For the text-containing cell, return its midpoint in [X, Y] coordinate format. 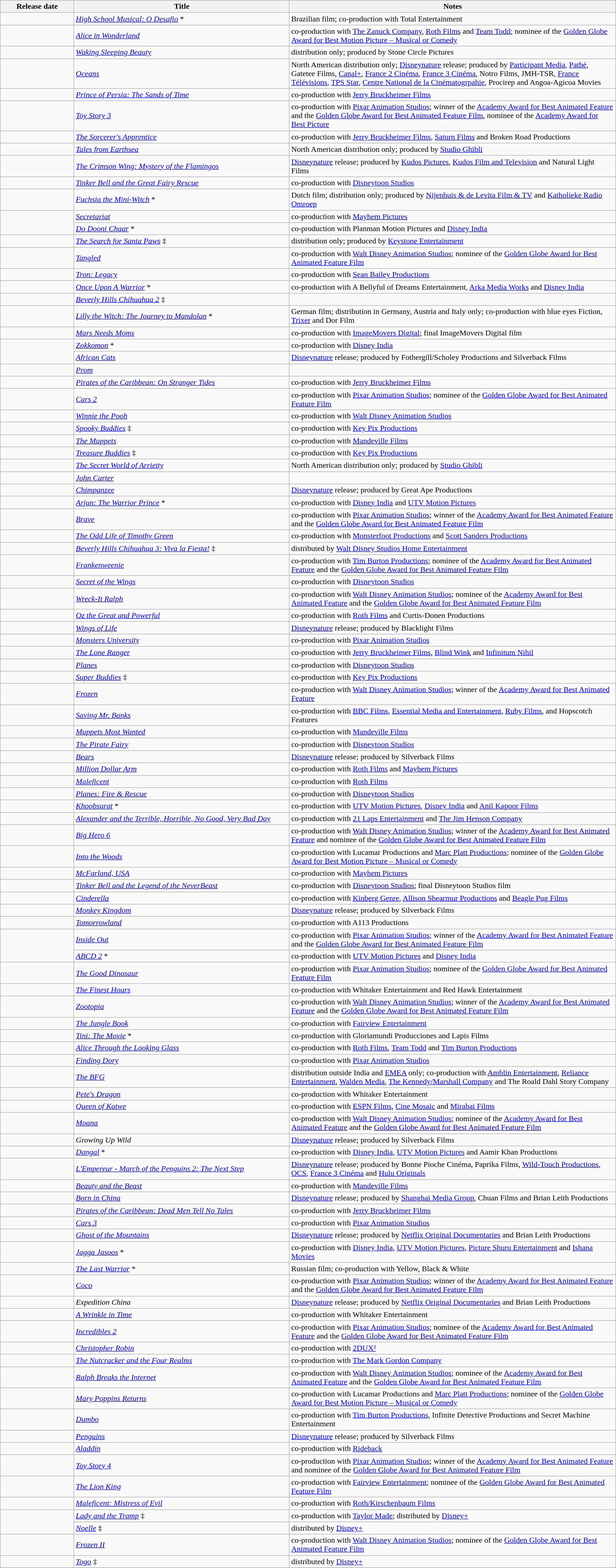
The Search for Santa Paws ‡ [182, 241]
The Last Warrior * [182, 1269]
Oceans [182, 73]
co-production with ESPN Films, Cine Mosaic and Mirabai Films [453, 1106]
Brazilian film; co-production with Total Entertainment [453, 19]
John Carter [182, 478]
Tini: The Movie * [182, 1036]
Into the Woods [182, 856]
Wings of Life [182, 628]
co-production with Jerry Bruckheimer Films, Saturn Films and Broken Road Productions [453, 137]
Disneynature release; produced by Kudos Pictures, Kudos Film and Television and Natural Light Films [453, 166]
Dangal * [182, 1152]
Title [182, 7]
The Nutcracker and the Four Realms [182, 1360]
Fuchsia the Mini-Witch * [182, 200]
co-production with A Bellyful of Dreams Entertainment, Arka Media Works and Disney India [453, 287]
Born in China [182, 1198]
Alice Through the Looking Glass [182, 1048]
Pirates of the Caribbean: On Stranger Tides [182, 382]
Alice in Wonderland [182, 36]
Alexander and the Terrible, Horrible, No Good, Very Bad Day [182, 818]
Toy Story 4 [182, 1465]
Growing Up Wild [182, 1140]
Lilly the Witch: The Journey to Mandolan * [182, 316]
Dutch film; distribution only; produced by Nijenhuis & de Levita Film & TV and Katholieke Radio Omroep [453, 200]
co-production with Walt Disney Animation Studios [453, 416]
Do Dooni Chaar * [182, 229]
Release date [37, 7]
Penguins [182, 1436]
Secret of the Wings [182, 582]
Ralph Breaks the Internet [182, 1377]
Saving Mr. Banks [182, 715]
Tinker Bell and the Great Fairy Rescue [182, 183]
The Odd Life of Timothy Green [182, 536]
Super Buddies ‡ [182, 677]
co-production with Roth/Kirschenbaum Films [453, 1503]
Maleficent: Mistress of Evil [182, 1503]
co-production with Monsterfoot Productions and Scott Sanders Productions [453, 536]
co-production with Disney India, UTV Motion Pictures and Aamir Khan Productions [453, 1152]
Christopher Robin [182, 1348]
Cars 2 [182, 399]
Pete's Dragon [182, 1094]
Dumbo [182, 1420]
Coco [182, 1285]
Notes [453, 7]
Monsters University [182, 640]
Expedition China [182, 1302]
Frozen II [182, 1545]
Khoobsurat * [182, 806]
Muppets Most Wanted [182, 732]
The BFG [182, 1077]
Arjun: The Warrior Prince * [182, 503]
co-production with 21 Laps Entertainment and The Jim Henson Company [453, 818]
co-production with Gloriamundi Producciones and Lapis Films [453, 1036]
co-production with UTV Motion Pictures, Disney India and Anil Kapoor Films [453, 806]
Mars Needs Moms [182, 333]
Aladdin [182, 1449]
Tales from Earthsea [182, 149]
Winnie the Pooh [182, 416]
Frozen [182, 694]
Togo ‡ [182, 1561]
co-production with Fairview Entertainment; nominee of the Golden Globe Award for Best Animated Feature Film [453, 1487]
co-production with Whitaker Entertainment and Red Hawk Entertainment [453, 990]
co-production with The Mark Gordon Company [453, 1360]
distribution only; produced by Stone Circle Pictures [453, 52]
Queen of Katwe [182, 1106]
The Crimson Wing: Mystery of the Flamingos [182, 166]
Million Dollar Arm [182, 769]
The Pirate Fairy [182, 744]
co-production with 2DUX² [453, 1348]
High School Musical: O Desafio * [182, 19]
Disneynature release; produced by Shanghai Media Group, Chuan Films and Brian Leith Productions [453, 1198]
co-production with Kinberg Genre, Allison Shearmur Productions and Beagle Pug Films [453, 898]
McFarland, USA [182, 873]
Secretariat [182, 216]
Beverly Hills Chihuahua 3: Viva la Fiesta! ‡ [182, 548]
Chimpanzee [182, 490]
Disneynature release; produced by Great Ape Productions [453, 490]
co-production with Roth Films and Mayhem Pictures [453, 769]
Pirates of the Caribbean: Dead Men Tell No Tales [182, 1210]
co-production with Disney India, UTV Motion Pictures, Picture Shuru Entertainment and Ishana Movies [453, 1252]
The Good Dinosaur [182, 973]
Wreck-It Ralph [182, 599]
Lady and the Tramp ‡ [182, 1516]
Tomorrowland [182, 923]
Once Upon A Warrior * [182, 287]
Treasure Buddies ‡ [182, 453]
co-production with Jerry Bruckheimer Films, Blind Wink and Infinitum Nihil [453, 652]
co-production with Roth Films and Curtis-Donen Productions [453, 615]
co-production with A113 Productions [453, 923]
Russian film; co-production with Yellow, Black & White [453, 1269]
ABCD 2 * [182, 956]
Moana [182, 1123]
Oz the Great and Powerful [182, 615]
Cars 3 [182, 1223]
Disneynature release; produced by Blacklight Films [453, 628]
Prom [182, 370]
L'Empereur - March of the Penguins 2: The Next Step [182, 1169]
co-production with Disneytoon Studios; final Disneytoon Studios film [453, 885]
Noelle ‡ [182, 1528]
Disneynature release; produced by Fothergill/Scholey Productions and Silverback Films [453, 358]
co-production with Rideback [453, 1449]
Zokkomon * [182, 345]
co-production with Tim Burton Productions, Infinite Detective Productions and Secret Machine Entertainment [453, 1420]
Brave [182, 519]
Ghost of the Mountains [182, 1235]
Incredibles 2 [182, 1331]
co-production with UTV Motion Pictures and Disney India [453, 956]
Maleficent [182, 781]
The Sorcerer's Apprentice [182, 137]
Finding Dory [182, 1060]
The Muppets [182, 440]
The Finest Hours [182, 990]
Toy Story 3 [182, 116]
Beverly Hills Chihuahua 2 ‡ [182, 299]
co-production with Planman Motion Pictures and Disney India [453, 229]
co-production with Disney India [453, 345]
Mary Poppins Returns [182, 1398]
co-production with Fairview Entertainment [453, 1023]
A Wrinkle in Time [182, 1314]
The Lion King [182, 1487]
Spooky Buddies ‡ [182, 428]
Frankenweenie [182, 565]
Monkey Kingdom [182, 910]
German film; distribution in Germany, Austria and Italy only; co-production with blue eyes Fiction, Trixer and Dor Film [453, 316]
Tangled [182, 258]
Waking Sleeping Beauty [182, 52]
Prince of Persia: The Sands of Time [182, 95]
Cinderella [182, 898]
African Cats [182, 358]
Tinker Bell and the Legend of the NeverBeast [182, 885]
co-production with The Zanuck Company, Roth Films and Team Todd; nominee of the Golden Globe Award for Best Motion Picture – Musical or Comedy [453, 36]
co-production with Roth Films, Team Todd and Tim Burton Productions [453, 1048]
The Secret World of Arrietty [182, 465]
The Jungle Book [182, 1023]
co-production with ImageMovers Digital; final ImageMovers Digital film [453, 333]
distributed by Walt Disney Studios Home Entertainment [453, 548]
co-production with Sean Bailey Productions [453, 275]
Inside Out [182, 939]
co-production with Disney India and UTV Motion Pictures [453, 503]
Big Hero 6 [182, 835]
Beauty and the Beast [182, 1186]
co-production with BBC Films, Essential Media and Entertainment, Ruby Films, and Hopscotch Features [453, 715]
co-production with Roth Films [453, 781]
co-production with Walt Disney Animation Studios; winner of the Academy Award for Best Animated Feature [453, 694]
Planes [182, 665]
Bears [182, 757]
The Lone Ranger [182, 652]
co-production with Taylor Made; distributed by Disney+ [453, 1516]
Zootopia [182, 1006]
distribution only; produced by Keystone Entertainment [453, 241]
Planes: Fire & Rescue [182, 794]
Jagga Jasoos * [182, 1252]
Tron: Legacy [182, 275]
Disneynature release; produced by Bonne Pioche Cinéma, Paprika Films, Wild-Touch Productions, OCS, France 3 Cinéma and Hulu Originals [453, 1169]
